Scan for the cell matching the given text and deliver its [x, y] coordinate at center. 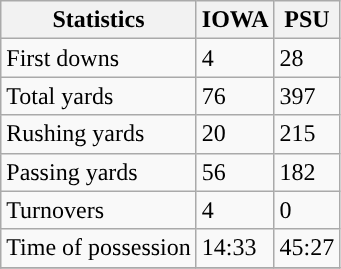
397 [307, 96]
Total yards [99, 96]
14:33 [235, 248]
76 [235, 96]
182 [307, 172]
Rushing yards [99, 134]
Time of possession [99, 248]
First downs [99, 58]
0 [307, 210]
215 [307, 134]
45:27 [307, 248]
Statistics [99, 20]
Passing yards [99, 172]
56 [235, 172]
IOWA [235, 20]
Turnovers [99, 210]
28 [307, 58]
PSU [307, 20]
20 [235, 134]
